Provide the (X, Y) coordinate of the cell's center where the given text is located.  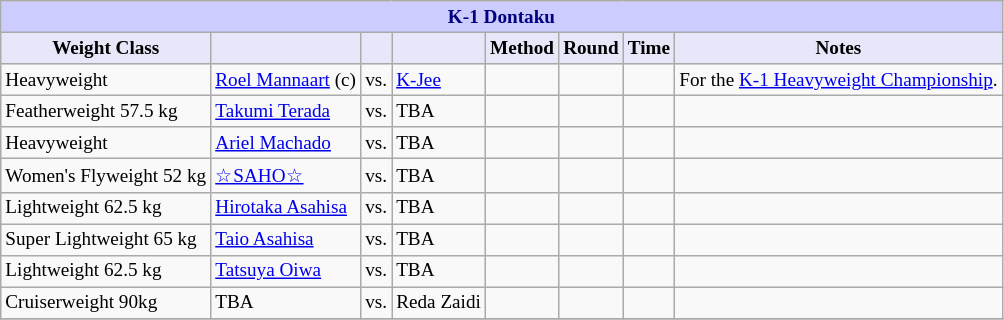
Weight Class (106, 48)
Women's Flyweight 52 kg (106, 176)
Ariel Machado (286, 143)
Tatsuya Oiwa (286, 271)
Cruiserweight 90kg (106, 303)
Round (592, 48)
For the K-1 Heavyweight Championship. (838, 80)
Takumi Terada (286, 111)
Notes (838, 48)
Time (648, 48)
Super Lightweight 65 kg (106, 240)
Taio Asahisa (286, 240)
K-1 Dontaku (502, 17)
Featherweight 57.5 kg (106, 111)
Hirotaka Asahisa (286, 208)
Reda Zaidi (439, 303)
K-Jee (439, 80)
☆SAHO☆ (286, 176)
Method (522, 48)
Roel Mannaart (c) (286, 80)
